Search for the cell housing the specified text and yield its [x, y] center coordinate. 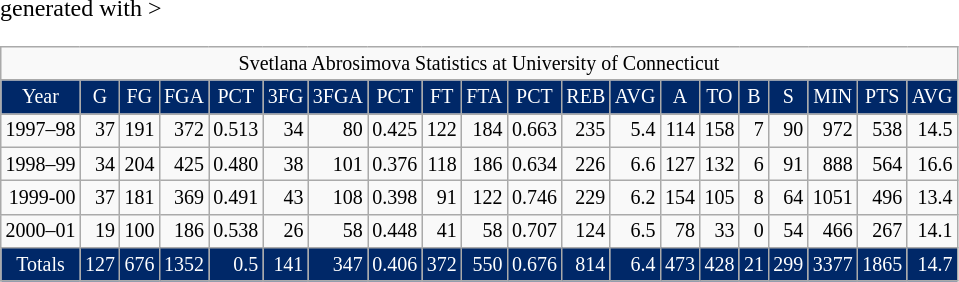
425 [184, 164]
0.513 [236, 130]
114 [680, 130]
1865 [882, 264]
16.6 [932, 164]
0.634 [534, 164]
132 [720, 164]
184 [485, 130]
888 [832, 164]
108 [338, 198]
0.5 [236, 264]
676 [140, 264]
229 [586, 198]
158 [720, 130]
0.491 [236, 198]
0.398 [395, 198]
5.4 [635, 130]
A [680, 96]
181 [140, 198]
972 [832, 130]
0.480 [236, 164]
41 [442, 230]
Svetlana Abrosimova Statistics at University of Connecticut [479, 64]
FG [140, 96]
7 [754, 130]
2000–01 [40, 230]
0.406 [395, 264]
26 [286, 230]
14.5 [932, 130]
105 [720, 198]
3FG [286, 96]
0.707 [534, 230]
90 [788, 130]
FGA [184, 96]
S [788, 96]
299 [788, 264]
6.4 [635, 264]
6 [754, 164]
78 [680, 230]
428 [720, 264]
204 [140, 164]
0 [754, 230]
267 [882, 230]
473 [680, 264]
FTA [485, 96]
101 [338, 164]
0.425 [395, 130]
100 [140, 230]
154 [680, 198]
MIN [832, 96]
814 [586, 264]
0.538 [236, 230]
0.676 [534, 264]
191 [140, 130]
0.448 [395, 230]
0.746 [534, 198]
6.6 [635, 164]
3377 [832, 264]
1997–98 [40, 130]
1352 [184, 264]
54 [788, 230]
118 [442, 164]
1998–99 [40, 164]
226 [586, 164]
Year [40, 96]
FT [442, 96]
19 [100, 230]
124 [586, 230]
1051 [832, 198]
538 [882, 130]
550 [485, 264]
80 [338, 130]
1999-00 [40, 198]
14.1 [932, 230]
G [100, 96]
6.5 [635, 230]
43 [286, 198]
141 [286, 264]
347 [338, 264]
0.376 [395, 164]
Totals [40, 264]
0.663 [534, 130]
33 [720, 230]
8 [754, 198]
13.4 [932, 198]
564 [882, 164]
466 [832, 230]
38 [286, 164]
369 [184, 198]
496 [882, 198]
14.7 [932, 264]
21 [754, 264]
3FGA [338, 96]
PTS [882, 96]
REB [586, 96]
B [754, 96]
TO [720, 96]
235 [586, 130]
6.2 [635, 198]
64 [788, 198]
